Extract the (x, y) coordinate from the center of the cell holding the provided text.  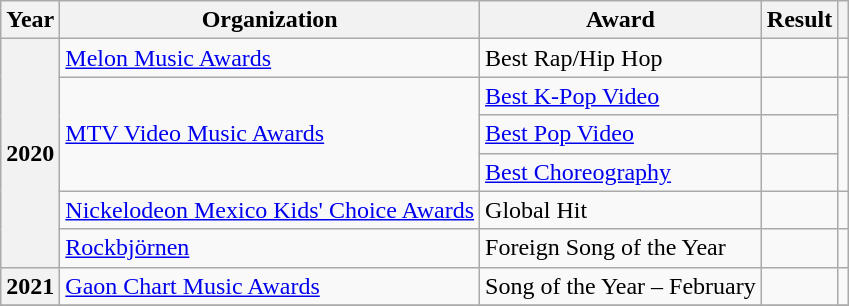
Award (621, 20)
MTV Video Music Awards (270, 134)
Foreign Song of the Year (621, 248)
Year (30, 20)
Best Pop Video (621, 134)
Best Rap/Hip Hop (621, 58)
Best K-Pop Video (621, 96)
Result (799, 20)
Melon Music Awards (270, 58)
Gaon Chart Music Awards (270, 286)
Best Choreography (621, 172)
Organization (270, 20)
Rockbjörnen (270, 248)
Song of the Year – February (621, 286)
2021 (30, 286)
2020 (30, 153)
Global Hit (621, 210)
Nickelodeon Mexico Kids' Choice Awards (270, 210)
